For the text-containing cell, return its midpoint in (x, y) coordinate format. 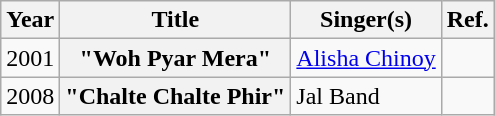
Singer(s) (366, 20)
"Chalte Chalte Phir" (176, 96)
Title (176, 20)
Ref. (468, 20)
Year (30, 20)
2001 (30, 58)
Alisha Chinoy (366, 58)
"Woh Pyar Mera" (176, 58)
2008 (30, 96)
Jal Band (366, 96)
